Extract the (x, y) coordinate from the center of the cell holding the provided text.  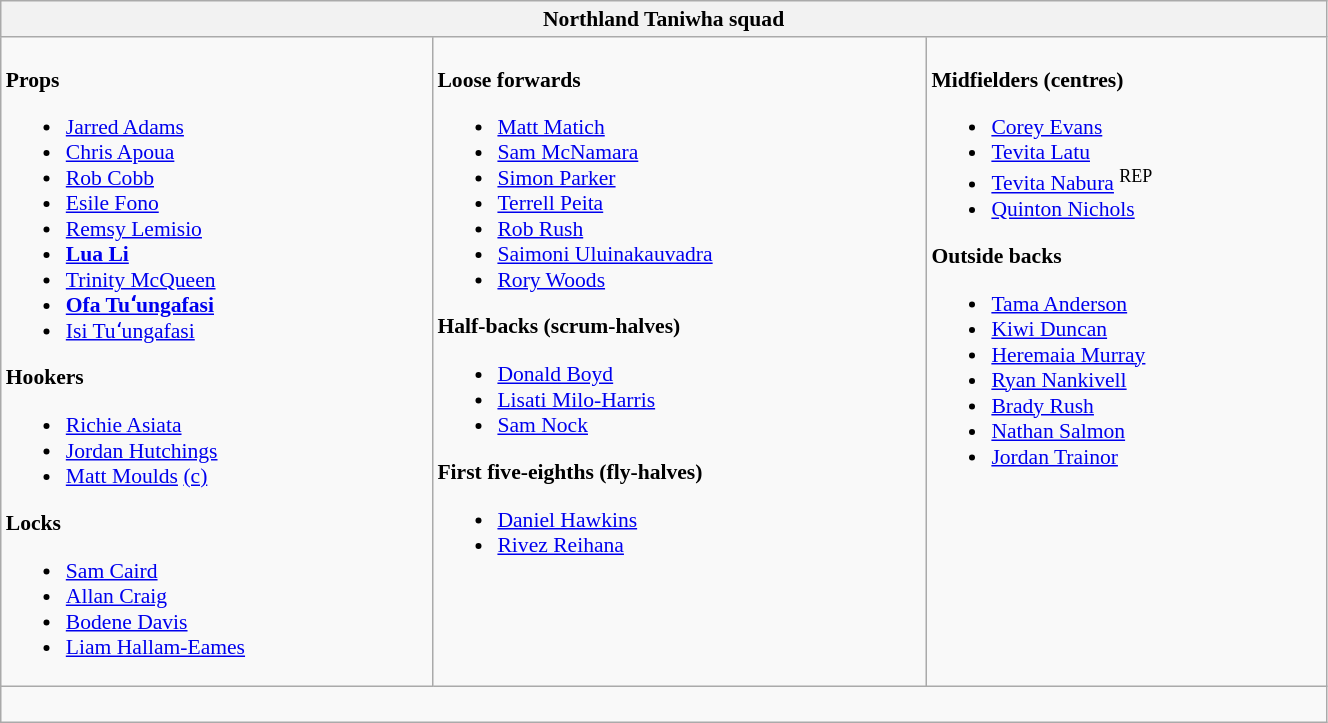
Northland Taniwha squad (664, 19)
